Extract the [x, y] coordinate from the center of the cell holding the provided text.  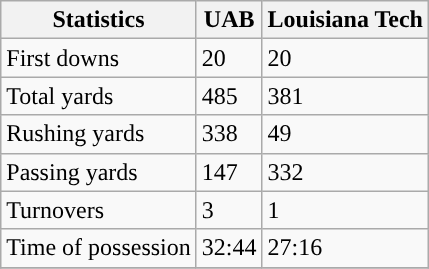
UAB [229, 20]
332 [345, 172]
Total yards [99, 96]
485 [229, 96]
147 [229, 172]
1 [345, 210]
Louisiana Tech [345, 20]
3 [229, 210]
27:16 [345, 248]
First downs [99, 58]
Statistics [99, 20]
Time of possession [99, 248]
Turnovers [99, 210]
381 [345, 96]
49 [345, 134]
Passing yards [99, 172]
Rushing yards [99, 134]
32:44 [229, 248]
338 [229, 134]
